Pinpoint the cell where the given text exists, returning its (X, Y) midpoint coordinate. 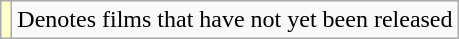
Denotes films that have not yet been released (235, 20)
